Return (X, Y) of the center of cell containing provided text 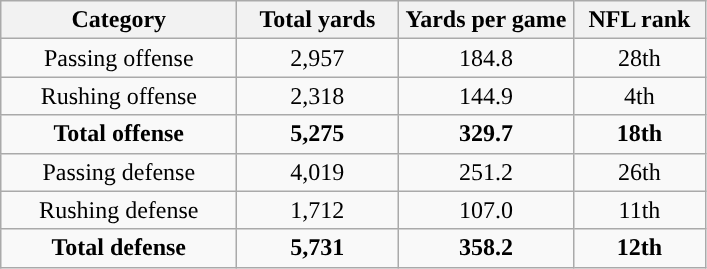
2,957 (318, 58)
144.9 (486, 96)
26th (640, 172)
Rushing defense (119, 210)
Passing defense (119, 172)
11th (640, 210)
184.8 (486, 58)
Rushing offense (119, 96)
5,731 (318, 248)
Yards per game (486, 20)
1,712 (318, 210)
251.2 (486, 172)
NFL rank (640, 20)
107.0 (486, 210)
18th (640, 134)
Total defense (119, 248)
Passing offense (119, 58)
329.7 (486, 134)
28th (640, 58)
Category (119, 20)
5,275 (318, 134)
Total yards (318, 20)
4th (640, 96)
Total offense (119, 134)
2,318 (318, 96)
12th (640, 248)
358.2 (486, 248)
4,019 (318, 172)
